Determine the [x, y] coordinate at the center of the cell enclosing the given text.  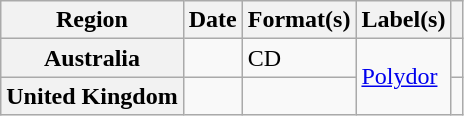
CD [299, 58]
United Kingdom [92, 96]
Label(s) [404, 20]
Polydor [404, 77]
Date [212, 20]
Australia [92, 58]
Format(s) [299, 20]
Region [92, 20]
